Identify which cell holds the provided text, then report its (X, Y) central coordinate. 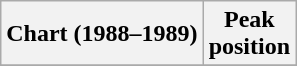
Chart (1988–1989) (102, 34)
Peakposition (249, 34)
